Determine the [X, Y] coordinate at the center of the cell enclosing the given text.  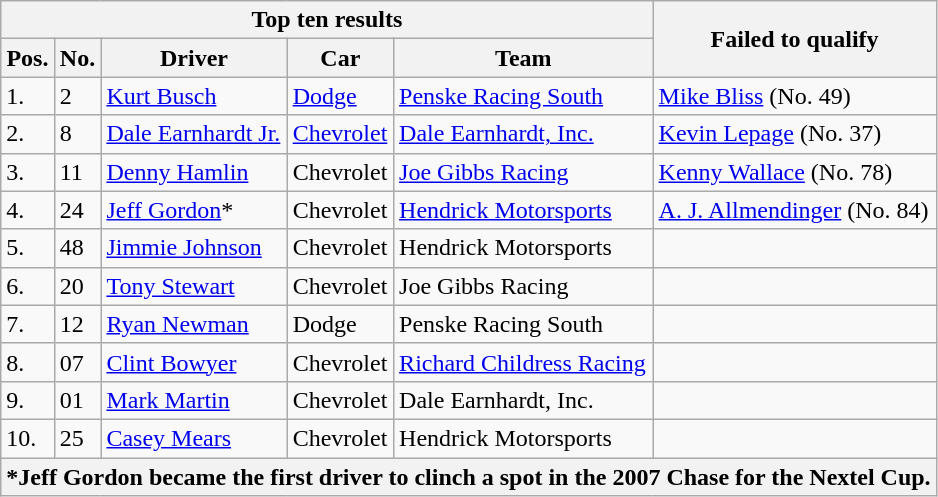
Kenny Wallace (No. 78) [794, 172]
01 [78, 400]
No. [78, 58]
Denny Hamlin [194, 172]
Tony Stewart [194, 286]
Richard Childress Racing [524, 362]
Kurt Busch [194, 96]
2 [78, 96]
Top ten results [327, 20]
20 [78, 286]
A. J. Allmendinger (No. 84) [794, 210]
24 [78, 210]
Casey Mears [194, 438]
10. [28, 438]
Mike Bliss (No. 49) [794, 96]
Failed to qualify [794, 39]
07 [78, 362]
1. [28, 96]
Dale Earnhardt Jr. [194, 134]
25 [78, 438]
Mark Martin [194, 400]
4. [28, 210]
Car [340, 58]
8. [28, 362]
8 [78, 134]
7. [28, 324]
9. [28, 400]
Kevin Lepage (No. 37) [794, 134]
*Jeff Gordon became the first driver to clinch a spot in the 2007 Chase for the Nextel Cup. [468, 477]
6. [28, 286]
Team [524, 58]
11 [78, 172]
Driver [194, 58]
2. [28, 134]
3. [28, 172]
Clint Bowyer [194, 362]
Pos. [28, 58]
12 [78, 324]
Jimmie Johnson [194, 248]
Jeff Gordon* [194, 210]
Ryan Newman [194, 324]
48 [78, 248]
5. [28, 248]
